Scan for the cell matching the given text and deliver its (x, y) coordinate at center. 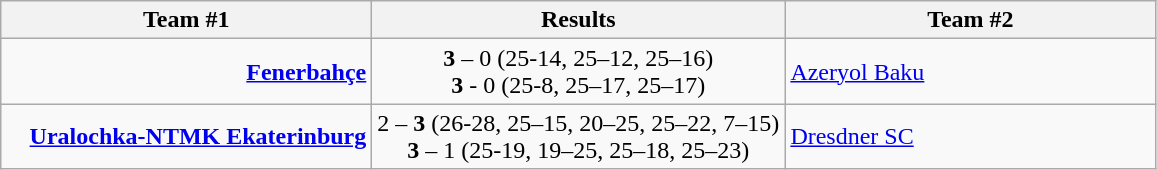
Dresdner SC (970, 136)
2 – 3 (26-28, 25–15, 20–25, 25–22, 7–15) 3 – 1 (25-19, 19–25, 25–18, 25–23) (578, 136)
Results (578, 20)
Azeryol Baku (970, 72)
Fenerbahçe (186, 72)
Team #2 (970, 20)
3 – 0 (25-14, 25–12, 25–16) 3 - 0 (25-8, 25–17, 25–17) (578, 72)
Uralochka-NTMK Ekaterinburg (186, 136)
Team #1 (186, 20)
